Determine the (x, y) coordinate at the center of the cell enclosing the given text.  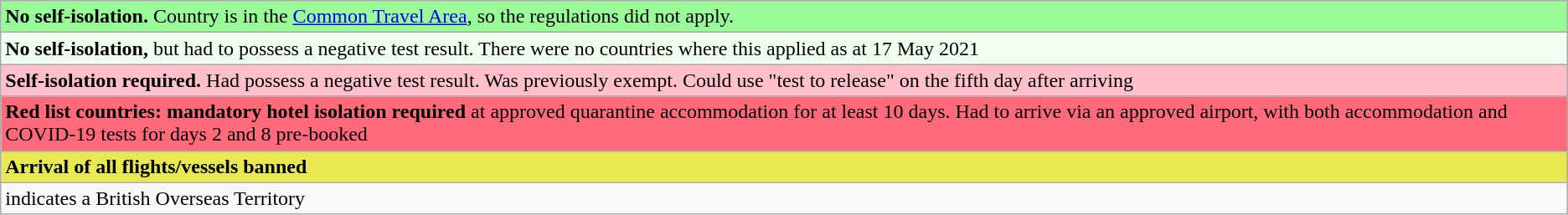
Arrival of all flights/vessels banned (784, 166)
No self-isolation. Country is in the Common Travel Area, so the regulations did not apply. (784, 17)
No self-isolation, but had to possess a negative test result. There were no countries where this applied as at 17 May 2021 (784, 49)
Self-isolation required. Had possess a negative test result. Was previously exempt. Could use "test to release" on the fifth day after arriving (784, 80)
indicates a British Overseas Territory (784, 198)
